Detect which cell encompasses the target text, then output its (X, Y) center coordinate. 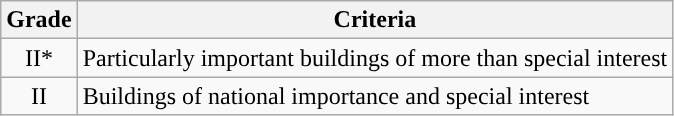
Criteria (375, 20)
Buildings of national importance and special interest (375, 96)
Grade (39, 20)
II (39, 96)
Particularly important buildings of more than special interest (375, 58)
II* (39, 58)
